Extract the (X, Y) coordinate from the center of the cell holding the provided text.  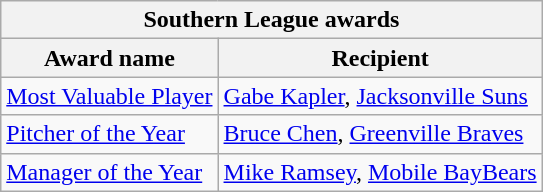
Award name (110, 58)
Manager of the Year (110, 172)
Pitcher of the Year (110, 134)
Gabe Kapler, Jacksonville Suns (380, 96)
Bruce Chen, Greenville Braves (380, 134)
Recipient (380, 58)
Southern League awards (272, 20)
Mike Ramsey, Mobile BayBears (380, 172)
Most Valuable Player (110, 96)
